Find where the given text appears and provide that cell's center as (x, y) coordinate. 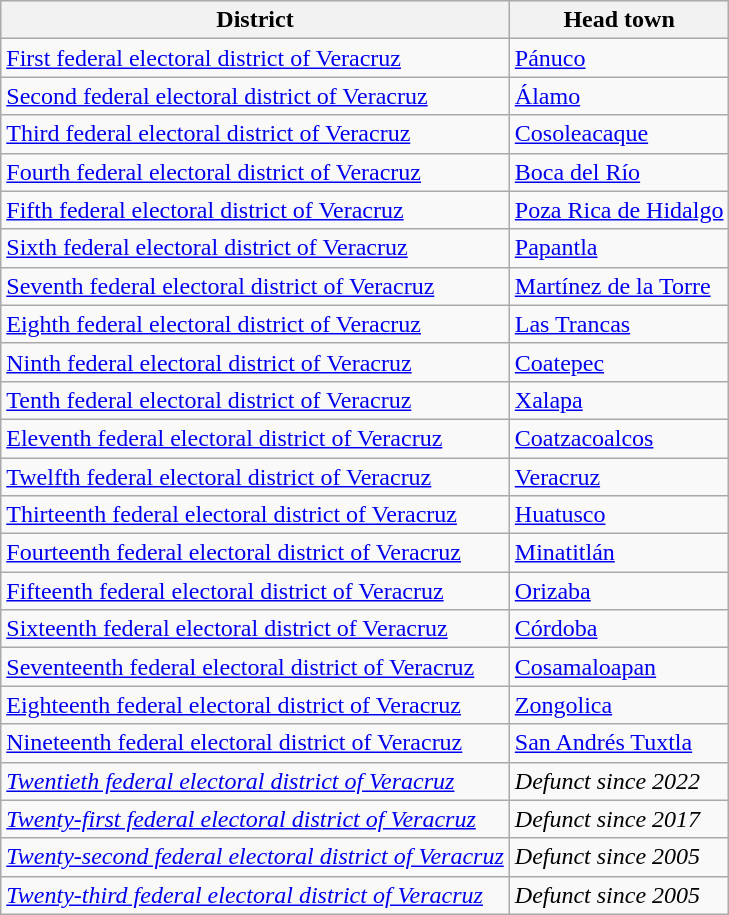
Third federal electoral district of Veracruz (256, 134)
Coatepec (619, 362)
Thirteenth federal electoral district of Veracruz (256, 515)
Poza Rica de Hidalgo (619, 210)
Defunct since 2017 (619, 819)
Nineteenth federal electoral district of Veracruz (256, 743)
Fifteenth federal electoral district of Veracruz (256, 591)
Córdoba (619, 629)
Tenth federal electoral district of Veracruz (256, 400)
Fifth federal electoral district of Veracruz (256, 210)
Martínez de la Torre (619, 286)
Cosamaloapan (619, 667)
Twenty-first federal electoral district of Veracruz (256, 819)
Zongolica (619, 705)
Eighth federal electoral district of Veracruz (256, 324)
Seventeenth federal electoral district of Veracruz (256, 667)
Twenty-third federal electoral district of Veracruz (256, 895)
Sixteenth federal electoral district of Veracruz (256, 629)
Sixth federal electoral district of Veracruz (256, 248)
Twentieth federal electoral district of Veracruz (256, 781)
Twenty-second federal electoral district of Veracruz (256, 857)
Álamo (619, 96)
Twelfth federal electoral district of Veracruz (256, 477)
Coatzacoalcos (619, 438)
Cosoleacaque (619, 134)
Ninth federal electoral district of Veracruz (256, 362)
Eighteenth federal electoral district of Veracruz (256, 705)
Las Trancas (619, 324)
Orizaba (619, 591)
Veracruz (619, 477)
Seventh federal electoral district of Veracruz (256, 286)
Fourteenth federal electoral district of Veracruz (256, 553)
Defunct since 2022 (619, 781)
District (256, 20)
Boca del Río (619, 172)
Fourth federal electoral district of Veracruz (256, 172)
Xalapa (619, 400)
Eleventh federal electoral district of Veracruz (256, 438)
Second federal electoral district of Veracruz (256, 96)
Head town (619, 20)
Papantla (619, 248)
Huatusco (619, 515)
First federal electoral district of Veracruz (256, 58)
Pánuco (619, 58)
Minatitlán (619, 553)
San Andrés Tuxtla (619, 743)
